Output the (x, y) coordinate of the center of the cell containing the given text.  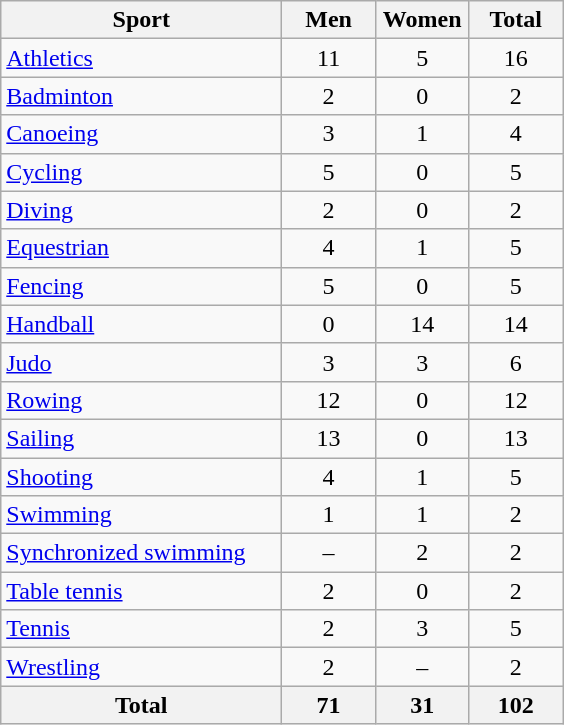
Women (422, 20)
102 (516, 705)
6 (516, 362)
Rowing (142, 400)
16 (516, 58)
Equestrian (142, 248)
Athletics (142, 58)
Judo (142, 362)
Swimming (142, 515)
Wrestling (142, 667)
Cycling (142, 172)
Fencing (142, 286)
Canoeing (142, 134)
Sailing (142, 438)
31 (422, 705)
Table tennis (142, 591)
Men (329, 20)
Handball (142, 324)
71 (329, 705)
Sport (142, 20)
Badminton (142, 96)
Diving (142, 210)
Tennis (142, 629)
Shooting (142, 477)
Synchronized swimming (142, 553)
11 (329, 58)
